Identify which cell holds the provided text, then report its [x, y] central coordinate. 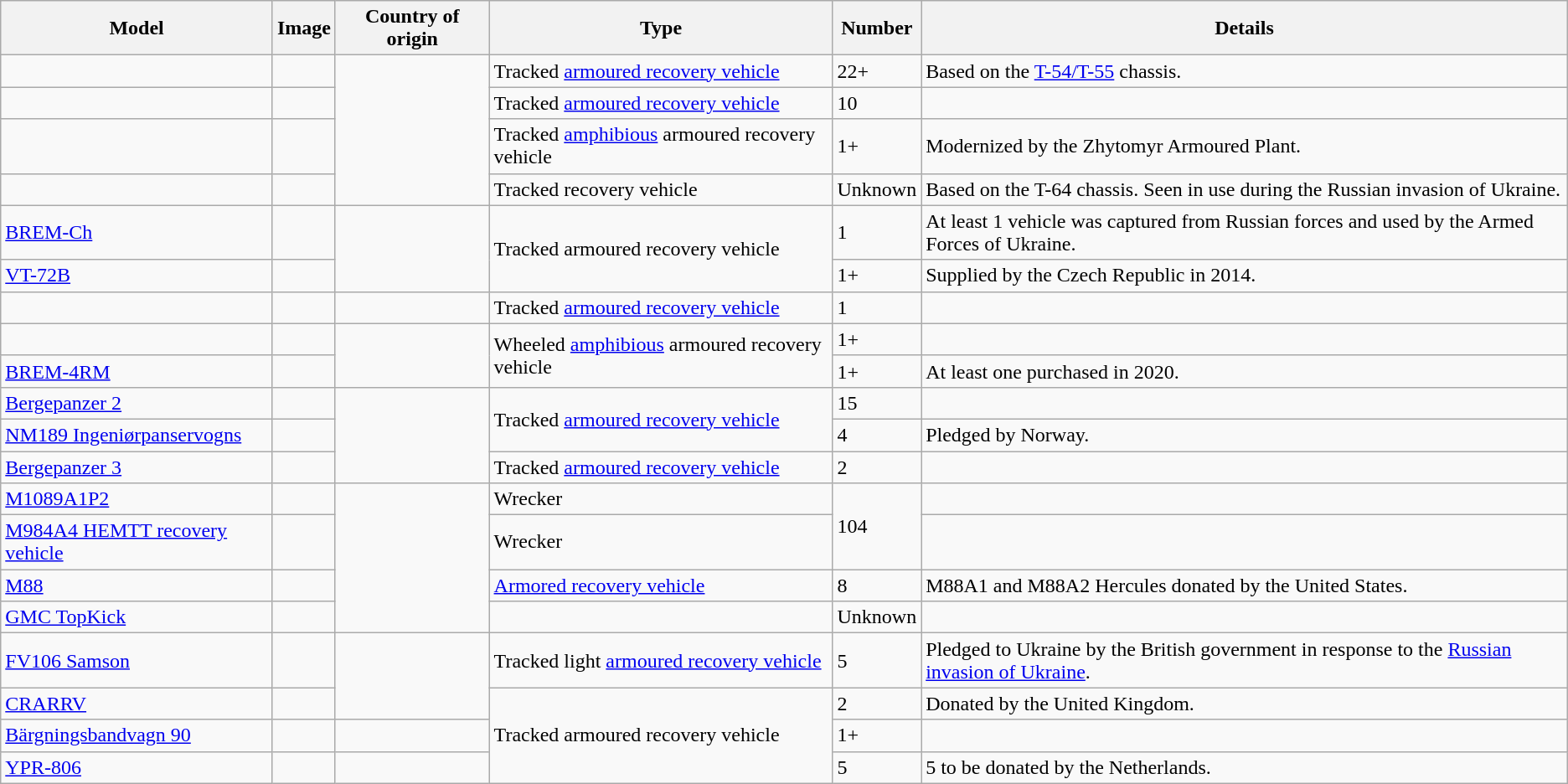
5 to be donated by the Netherlands. [1245, 767]
22+ [877, 71]
15 [877, 403]
10 [877, 103]
4 [877, 435]
YPR-806 [137, 767]
Country of origin [412, 28]
Tracked recovery vehicle [661, 189]
Details [1245, 28]
Model [137, 28]
Tracked light armoured recovery vehicle [661, 660]
Donated by the United Kingdom. [1245, 704]
At least one purchased in 2020. [1245, 371]
BREM-Ch [137, 233]
GMC TopKick [137, 617]
Bärgningsbandvagn 90 [137, 735]
Supplied by the Czech Republic in 2014. [1245, 276]
Modernized by the Zhytomyr Armoured Plant. [1245, 146]
CRARRV [137, 704]
Type [661, 28]
104 [877, 526]
M88A1 and M88A2 Hercules donated by the United States. [1245, 585]
M1089A1P2 [137, 499]
FV106 Samson [137, 660]
Based on the T-54/T-55 chassis. [1245, 71]
Pledged by Norway. [1245, 435]
Tracked amphibious armoured recovery vehicle [661, 146]
At least 1 vehicle was captured from Russian forces and used by the Armed Forces of Ukraine. [1245, 233]
Wheeled amphibious armoured recovery vehicle [661, 355]
Number [877, 28]
M984A4 HEMTT recovery vehicle [137, 543]
8 [877, 585]
VT-72B [137, 276]
Bergepanzer 3 [137, 467]
Image [303, 28]
Pledged to Ukraine by the British government in response to the Russian invasion of Ukraine. [1245, 660]
Armored recovery vehicle [661, 585]
NM189 Ingeniørpanservogns [137, 435]
M88 [137, 585]
Based on the T-64 chassis. Seen in use during the Russian invasion of Ukraine. [1245, 189]
BREM-4RM [137, 371]
Bergepanzer 2 [137, 403]
